Extract the (x, y) coordinate from the center of the cell holding the provided text.  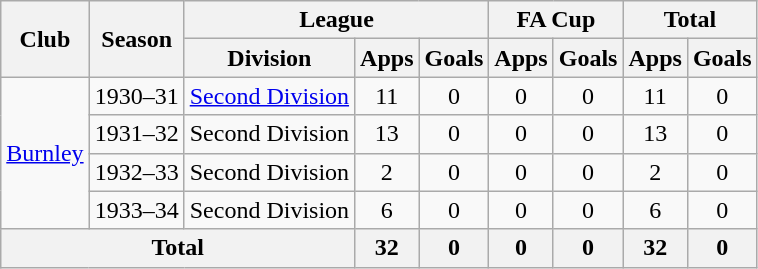
League (336, 20)
FA Cup (556, 20)
Burnley (45, 153)
1932–33 (136, 172)
Division (269, 58)
1931–32 (136, 134)
1933–34 (136, 210)
Season (136, 39)
Club (45, 39)
1930–31 (136, 96)
